Identify which cell holds the provided text, then report its (X, Y) central coordinate. 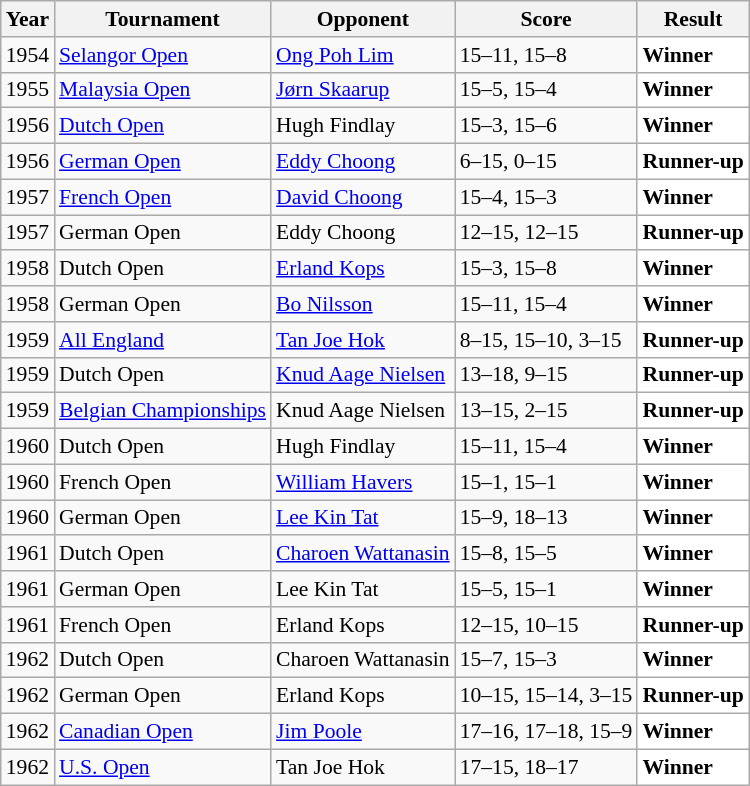
Score (546, 19)
1954 (28, 55)
Jørn Skaarup (363, 90)
Jim Poole (363, 732)
U.S. Open (162, 767)
15–8, 15–5 (546, 554)
15–9, 18–13 (546, 518)
David Choong (363, 197)
17–16, 17–18, 15–9 (546, 732)
15–1, 15–1 (546, 482)
10–15, 15–14, 3–15 (546, 696)
15–7, 15–3 (546, 660)
Canadian Open (162, 732)
8–15, 15–10, 3–15 (546, 340)
Tournament (162, 19)
Year (28, 19)
13–18, 9–15 (546, 375)
15–11, 15–8 (546, 55)
Malaysia Open (162, 90)
12–15, 10–15 (546, 625)
17–15, 18–17 (546, 767)
Belgian Championships (162, 411)
15–5, 15–1 (546, 589)
William Havers (363, 482)
Selangor Open (162, 55)
15–4, 15–3 (546, 197)
13–15, 2–15 (546, 411)
All England (162, 340)
12–15, 12–15 (546, 233)
15–3, 15–6 (546, 126)
Result (692, 19)
6–15, 0–15 (546, 162)
15–3, 15–8 (546, 269)
1955 (28, 90)
Ong Poh Lim (363, 55)
Bo Nilsson (363, 304)
15–5, 15–4 (546, 90)
Opponent (363, 19)
